For the text-containing cell, return its midpoint in [X, Y] coordinate format. 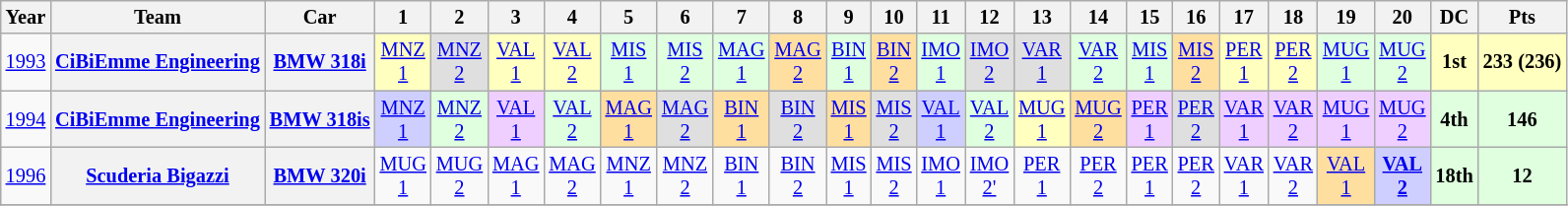
6 [686, 17]
1 [404, 17]
2 [459, 17]
13 [1042, 17]
20 [1403, 17]
BMW 318is [320, 119]
7 [741, 17]
1993 [26, 62]
17 [1244, 17]
18th [1454, 175]
DC [1454, 17]
Car [320, 17]
1994 [26, 119]
233 (236) [1523, 62]
BMW 318i [320, 62]
Pts [1523, 17]
4th [1454, 119]
1996 [26, 175]
19 [1345, 17]
Team [158, 17]
IMO2 [989, 62]
14 [1097, 17]
18 [1293, 17]
11 [940, 17]
8 [798, 17]
5 [628, 17]
10 [894, 17]
146 [1523, 119]
15 [1150, 17]
16 [1196, 17]
BMW 320i [320, 175]
Scuderia Bigazzi [158, 175]
1st [1454, 62]
IMO2' [989, 175]
4 [571, 17]
3 [516, 17]
Year [26, 17]
9 [849, 17]
